Output the [x, y] coordinate of the center of the cell containing the given text.  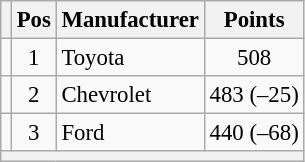
508 [254, 58]
Ford [130, 133]
Manufacturer [130, 20]
Toyota [130, 58]
1 [34, 58]
Points [254, 20]
483 (–25) [254, 95]
3 [34, 133]
Pos [34, 20]
Chevrolet [130, 95]
2 [34, 95]
440 (–68) [254, 133]
